Return [x, y] of the center of cell containing provided text 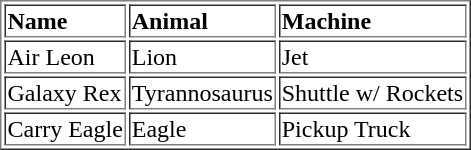
Tyrannosaurus [202, 92]
Air Leon [64, 56]
Name [64, 20]
Pickup Truck [372, 128]
Galaxy Rex [64, 92]
Jet [372, 56]
Eagle [202, 128]
Machine [372, 20]
Shuttle w/ Rockets [372, 92]
Animal [202, 20]
Lion [202, 56]
Carry Eagle [64, 128]
